Provide the [X, Y] coordinate of the cell's center where the given text is located.  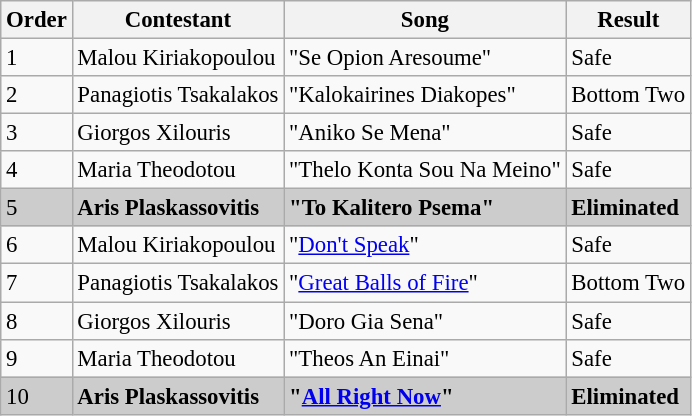
"Thelo Konta Sou Na Meino" [425, 170]
Song [425, 20]
9 [36, 358]
"Don't Speak" [425, 245]
"Theos An Einai" [425, 358]
2 [36, 95]
"Aniko Se Mena" [425, 133]
"Great Balls of Fire" [425, 283]
Contestant [178, 20]
8 [36, 321]
"To Kalitero Psema" [425, 208]
3 [36, 133]
Result [628, 20]
1 [36, 58]
"Doro Gia Sena" [425, 321]
6 [36, 245]
4 [36, 170]
5 [36, 208]
7 [36, 283]
"Se Opion Aresoume" [425, 58]
"All Right Now" [425, 396]
10 [36, 396]
"Kalokairines Diakopes" [425, 95]
Order [36, 20]
